Provide the (X, Y) coordinate of the cell's center where the given text is located.  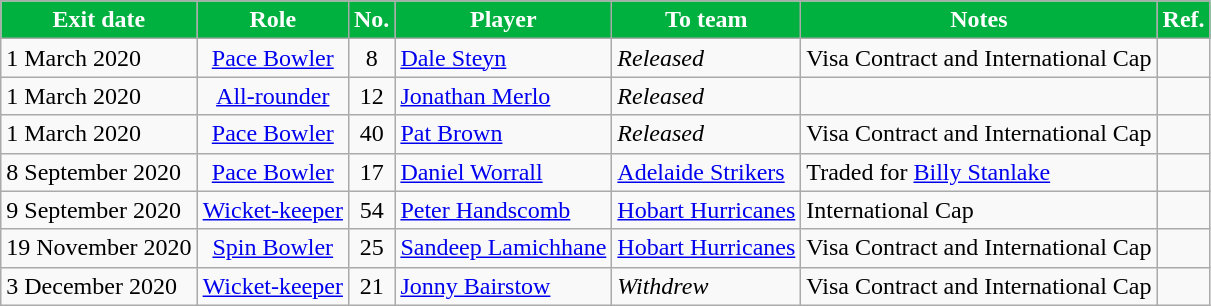
Jonathan Merlo (504, 96)
Traded for Billy Stanlake (979, 172)
Pat Brown (504, 134)
8 (371, 58)
Daniel Worrall (504, 172)
To team (706, 20)
No. (371, 20)
Peter Handscomb (504, 210)
International Cap (979, 210)
19 November 2020 (99, 248)
Player (504, 20)
Role (272, 20)
Exit date (99, 20)
25 (371, 248)
Withdrew (706, 286)
Dale Steyn (504, 58)
21 (371, 286)
Jonny Bairstow (504, 286)
40 (371, 134)
17 (371, 172)
8 September 2020 (99, 172)
Spin Bowler (272, 248)
54 (371, 210)
Sandeep Lamichhane (504, 248)
3 December 2020 (99, 286)
12 (371, 96)
All-rounder (272, 96)
9 September 2020 (99, 210)
Adelaide Strikers (706, 172)
Ref. (1184, 20)
Notes (979, 20)
